Locate the cell with the specified text and output its (X, Y) center coordinate. 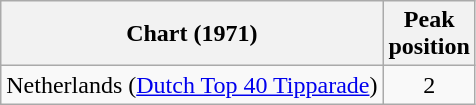
Netherlands (Dutch Top 40 Tipparade) (192, 85)
Peakposition (429, 34)
2 (429, 85)
Chart (1971) (192, 34)
